Determine the (x, y) coordinate at the center of the cell enclosing the given text.  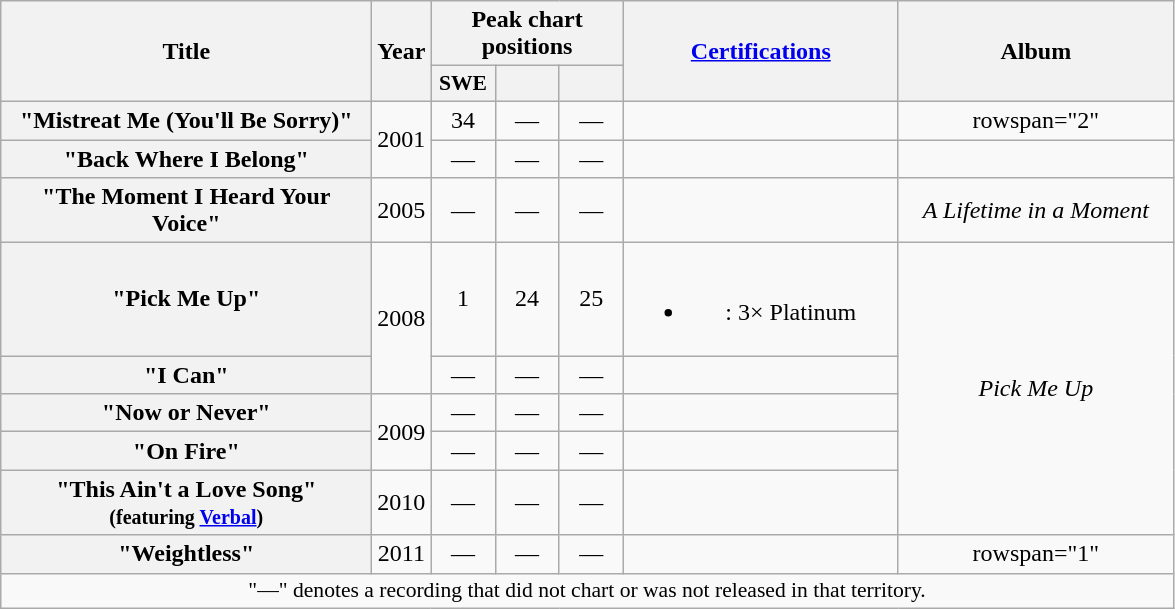
Title (186, 52)
2011 (402, 554)
"On Fire" (186, 451)
rowspan="2" (1036, 120)
24 (527, 300)
2009 (402, 432)
"Pick Me Up" (186, 300)
"This Ain't a Love Song"(featuring Verbal) (186, 502)
"Back Where I Belong" (186, 159)
rowspan="1" (1036, 554)
2010 (402, 502)
34 (463, 120)
"—" denotes a recording that did not chart or was not released in that territory. (588, 591)
"Weightless" (186, 554)
Year (402, 52)
"The Moment I Heard Your Voice" (186, 210)
SWE (463, 84)
2005 (402, 210)
"I Can" (186, 375)
25 (591, 300)
A Lifetime in a Moment (1036, 210)
2008 (402, 318)
Album (1036, 52)
Certifications (760, 52)
1 (463, 300)
2001 (402, 139)
"Mistreat Me (You'll Be Sorry)" (186, 120)
Pick Me Up (1036, 389)
Peak chart positions (527, 34)
: 3× Platinum (760, 300)
"Now or Never" (186, 413)
